Find where the given text appears and provide that cell's center as [x, y] coordinate. 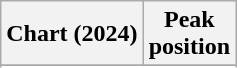
Peak position [189, 34]
Chart (2024) [72, 34]
